For the text-containing cell, return its midpoint in (x, y) coordinate format. 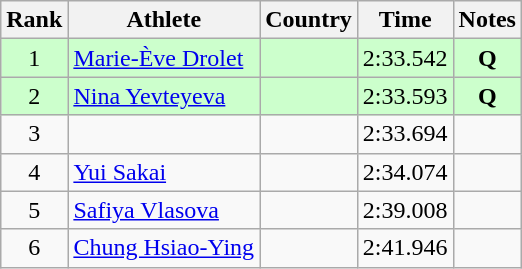
Marie-Ève Drolet (164, 58)
2:39.008 (405, 210)
Notes (487, 20)
Safiya Vlasova (164, 210)
Yui Sakai (164, 172)
2 (34, 96)
Time (405, 20)
2:41.946 (405, 248)
Nina Yevteyeva (164, 96)
Athlete (164, 20)
2:33.593 (405, 96)
2:33.542 (405, 58)
Country (309, 20)
Chung Hsiao-Ying (164, 248)
2:34.074 (405, 172)
Rank (34, 20)
5 (34, 210)
6 (34, 248)
2:33.694 (405, 134)
1 (34, 58)
4 (34, 172)
3 (34, 134)
